Capture the cell that displays the provided text and extract its [x, y] central coordinate. 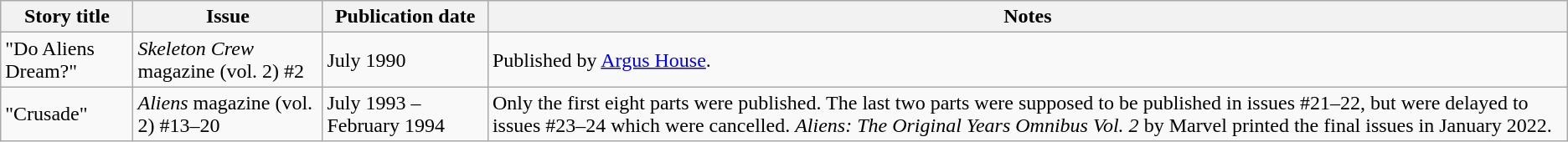
"Do Aliens Dream?" [67, 60]
"Crusade" [67, 114]
Publication date [405, 17]
July 1993 – February 1994 [405, 114]
Skeleton Crew magazine (vol. 2) #2 [228, 60]
July 1990 [405, 60]
Notes [1027, 17]
Published by Argus House. [1027, 60]
Story title [67, 17]
Issue [228, 17]
Aliens magazine (vol. 2) #13–20 [228, 114]
